Provide the [x, y] coordinate of the cell's center where the given text is located.  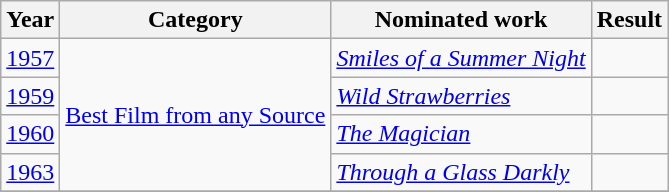
The Magician [461, 134]
1957 [30, 58]
Wild Strawberries [461, 96]
Result [629, 20]
Category [196, 20]
Best Film from any Source [196, 115]
1959 [30, 96]
1963 [30, 172]
Nominated work [461, 20]
Through a Glass Darkly [461, 172]
Year [30, 20]
1960 [30, 134]
Smiles of a Summer Night [461, 58]
